Detect which cell encompasses the target text, then output its [x, y] center coordinate. 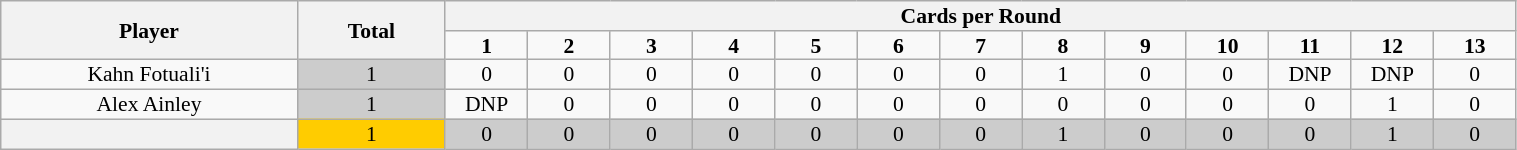
4 [733, 46]
7 [980, 46]
Cards per Round [980, 16]
Player [149, 30]
10 [1227, 46]
Kahn Fotuali'i [149, 75]
Total [371, 30]
Alex Ainley [149, 105]
5 [816, 46]
11 [1310, 46]
12 [1392, 46]
6 [898, 46]
9 [1145, 46]
3 [651, 46]
2 [569, 46]
8 [1063, 46]
13 [1474, 46]
